Provide the (X, Y) coordinate of the cell's center where the given text is located.  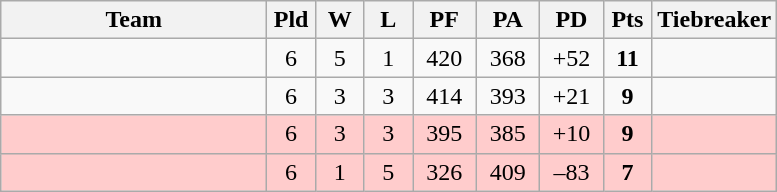
Team (134, 20)
+52 (572, 58)
Pts (628, 20)
+10 (572, 134)
395 (444, 134)
PD (572, 20)
PA (508, 20)
414 (444, 96)
–83 (572, 172)
+21 (572, 96)
385 (508, 134)
393 (508, 96)
Pld (292, 20)
11 (628, 58)
7 (628, 172)
L (388, 20)
Tiebreaker (714, 20)
420 (444, 58)
W (340, 20)
368 (508, 58)
409 (508, 172)
326 (444, 172)
PF (444, 20)
